Search for the cell housing the specified text and yield its [X, Y] center coordinate. 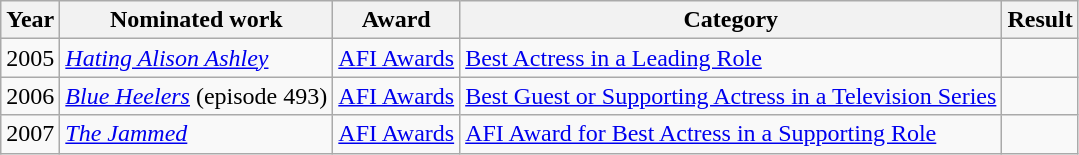
AFI Award for Best Actress in a Supporting Role [731, 134]
Blue Heelers (episode 493) [196, 96]
2005 [30, 58]
Nominated work [196, 20]
Category [731, 20]
Best Actress in a Leading Role [731, 58]
Best Guest or Supporting Actress in a Television Series [731, 96]
2007 [30, 134]
Year [30, 20]
Result [1040, 20]
Award [396, 20]
2006 [30, 96]
The Jammed [196, 134]
Hating Alison Ashley [196, 58]
